From the cell containing the given text, extract its center point as (X, Y) coordinate. 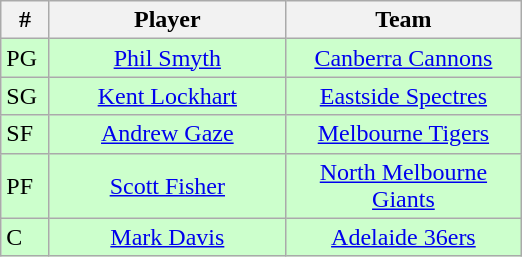
PF (26, 186)
SF (26, 134)
SG (26, 96)
C (26, 237)
Melbourne Tigers (403, 134)
# (26, 20)
Canberra Cannons (403, 58)
Andrew Gaze (167, 134)
Mark Davis (167, 237)
Team (403, 20)
Eastside Spectres (403, 96)
Adelaide 36ers (403, 237)
Scott Fisher (167, 186)
Phil Smyth (167, 58)
Kent Lockhart (167, 96)
Player (167, 20)
PG (26, 58)
North Melbourne Giants (403, 186)
